Extract the (X, Y) coordinate from the center of the cell holding the provided text.  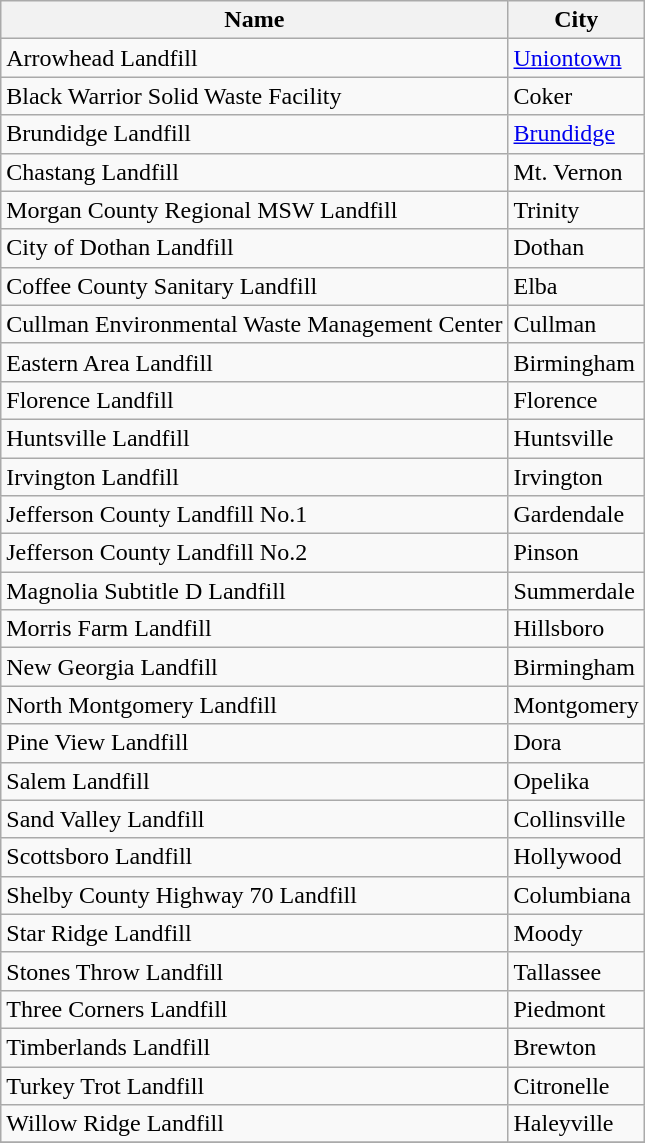
Dora (576, 743)
Gardendale (576, 515)
Star Ridge Landfill (254, 933)
Uniontown (576, 58)
Scottsboro Landfill (254, 857)
Collinsville (576, 819)
Cullman Environmental Waste Management Center (254, 324)
Irvington (576, 477)
Tallassee (576, 971)
Brundidge Landfill (254, 134)
North Montgomery Landfill (254, 705)
Mt. Vernon (576, 172)
Brundidge (576, 134)
Stones Throw Landfill (254, 971)
Huntsville (576, 438)
Hollywood (576, 857)
City (576, 20)
Citronelle (576, 1085)
Magnolia Subtitle D Landfill (254, 591)
Coffee County Sanitary Landfill (254, 286)
Haleyville (576, 1124)
Turkey Trot Landfill (254, 1085)
Morgan County Regional MSW Landfill (254, 210)
Florence (576, 400)
Florence Landfill (254, 400)
New Georgia Landfill (254, 667)
Moody (576, 933)
Opelika (576, 781)
Jefferson County Landfill No.1 (254, 515)
Three Corners Landfill (254, 1009)
Shelby County Highway 70 Landfill (254, 895)
Pinson (576, 553)
Black Warrior Solid Waste Facility (254, 96)
Chastang Landfill (254, 172)
Pine View Landfill (254, 743)
Piedmont (576, 1009)
Cullman (576, 324)
Timberlands Landfill (254, 1047)
Elba (576, 286)
Dothan (576, 248)
Jefferson County Landfill No.2 (254, 553)
Willow Ridge Landfill (254, 1124)
Huntsville Landfill (254, 438)
Hillsboro (576, 629)
Sand Valley Landfill (254, 819)
Summerdale (576, 591)
Coker (576, 96)
Eastern Area Landfill (254, 362)
Arrowhead Landfill (254, 58)
Name (254, 20)
Salem Landfill (254, 781)
Trinity (576, 210)
City of Dothan Landfill (254, 248)
Brewton (576, 1047)
Morris Farm Landfill (254, 629)
Irvington Landfill (254, 477)
Montgomery (576, 705)
Columbiana (576, 895)
